Find where the given text appears and provide that cell's center as (x, y) coordinate. 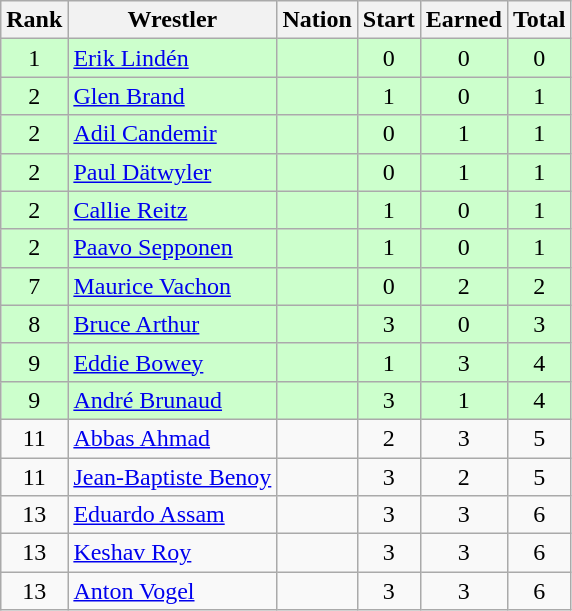
Keshav Roy (172, 553)
Adil Candemir (172, 134)
Maurice Vachon (172, 286)
Abbas Ahmad (172, 438)
André Brunaud (172, 400)
Paavo Sepponen (172, 248)
7 (34, 286)
Start (388, 20)
Bruce Arthur (172, 324)
8 (34, 324)
Total (539, 20)
Eduardo Assam (172, 515)
Earned (464, 20)
Jean-Baptiste Benoy (172, 477)
Callie Reitz (172, 210)
Glen Brand (172, 96)
Anton Vogel (172, 591)
Nation (317, 20)
Paul Dätwyler (172, 172)
Eddie Bowey (172, 362)
Wrestler (172, 20)
Rank (34, 20)
Erik Lindén (172, 58)
